Find where the given text appears and provide that cell's center as (X, Y) coordinate. 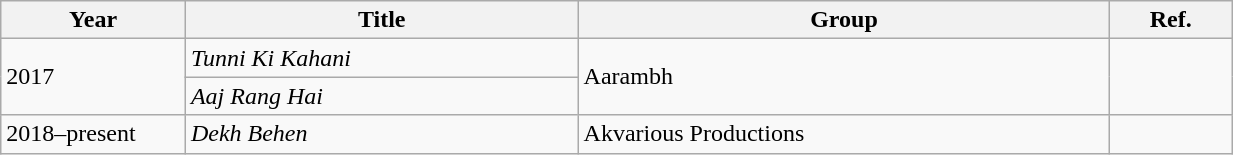
Aarambh (844, 77)
Ref. (1171, 20)
Aaj Rang Hai (382, 96)
Title (382, 20)
2018–present (94, 134)
Tunni Ki Kahani (382, 58)
Group (844, 20)
Year (94, 20)
2017 (94, 77)
Akvarious Productions (844, 134)
Dekh Behen (382, 134)
